Find where the given text appears and provide that cell's center as (X, Y) coordinate. 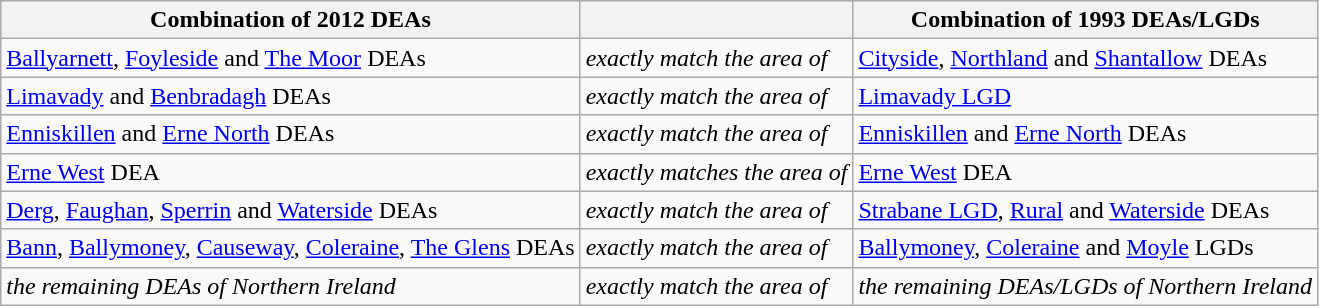
Combination of 2012 DEAs (290, 20)
Bann, Ballymoney, Causeway, Coleraine, The Glens DEAs (290, 248)
exactly matches the area of (716, 172)
Limavady LGD (1086, 96)
Cityside, Northland and Shantallow DEAs (1086, 58)
Strabane LGD, Rural and Waterside DEAs (1086, 210)
the remaining DEAs of Northern Ireland (290, 286)
the remaining DEAs/LGDs of Northern Ireland (1086, 286)
Ballymoney, Coleraine and Moyle LGDs (1086, 248)
Derg, Faughan, Sperrin and Waterside DEAs (290, 210)
Limavady and Benbradagh DEAs (290, 96)
Ballyarnett, Foyleside and The Moor DEAs (290, 58)
Combination of 1993 DEAs/LGDs (1086, 20)
